Identify which cell holds the provided text, then report its [X, Y] central coordinate. 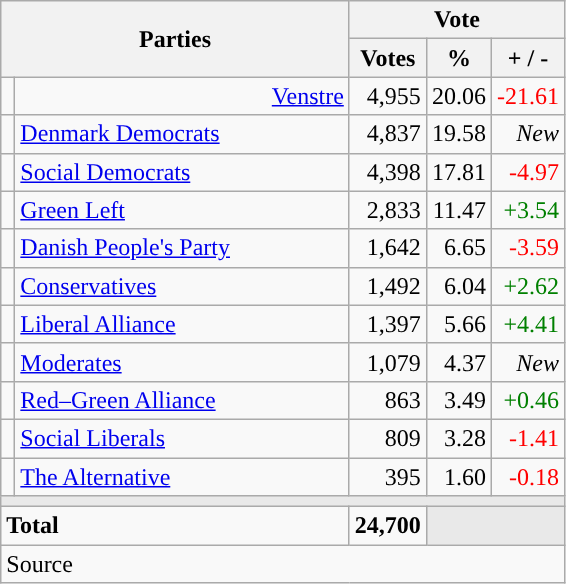
Conservatives [182, 286]
+4.41 [528, 324]
1,642 [388, 248]
17.81 [458, 172]
4.37 [458, 362]
The Alternative [182, 477]
6.04 [458, 286]
1.60 [458, 477]
20.06 [458, 96]
Vote [456, 20]
Liberal Alliance [182, 324]
19.58 [458, 134]
4,398 [388, 172]
Danish People's Party [182, 248]
Green Left [182, 210]
11.47 [458, 210]
5.66 [458, 324]
% [458, 58]
-1.41 [528, 438]
-3.59 [528, 248]
-21.61 [528, 96]
Votes [388, 58]
4,955 [388, 96]
Moderates [182, 362]
+0.46 [528, 400]
Venstre [182, 96]
Social Liberals [182, 438]
6.65 [458, 248]
Source [283, 564]
3.28 [458, 438]
Total [176, 526]
Parties [176, 39]
395 [388, 477]
1,079 [388, 362]
Denmark Democrats [182, 134]
863 [388, 400]
24,700 [388, 526]
Red–Green Alliance [182, 400]
Social Democrats [182, 172]
1,492 [388, 286]
+2.62 [528, 286]
-4.97 [528, 172]
1,397 [388, 324]
809 [388, 438]
-0.18 [528, 477]
3.49 [458, 400]
2,833 [388, 210]
+3.54 [528, 210]
4,837 [388, 134]
+ / - [528, 58]
